Return the [X, Y] coordinate for the center point of the cell that contains the specified text.  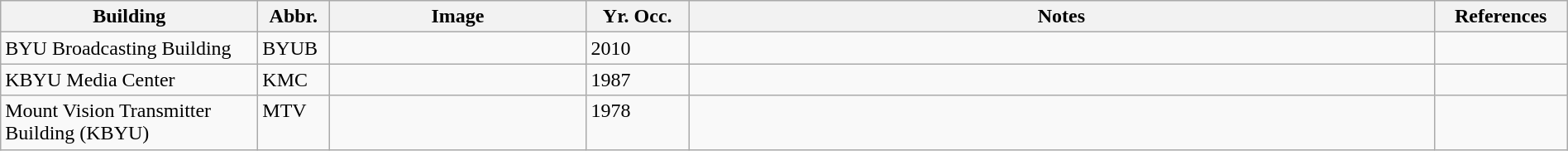
1987 [638, 80]
2010 [638, 48]
KMC [294, 80]
MTV [294, 123]
Notes [1061, 17]
Abbr. [294, 17]
Image [458, 17]
Mount Vision Transmitter Building (KBYU) [129, 123]
BYU Broadcasting Building [129, 48]
KBYU Media Center [129, 80]
Building [129, 17]
References [1500, 17]
Yr. Occ. [638, 17]
BYUB [294, 48]
1978 [638, 123]
